Determine the [x, y] coordinate at the center of the cell enclosing the given text.  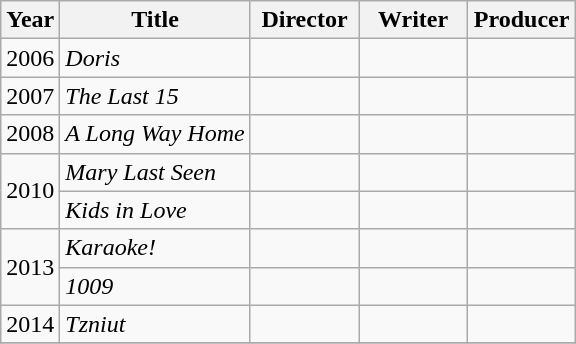
Kids in Love [155, 210]
2014 [30, 324]
1009 [155, 286]
Karaoke! [155, 248]
The Last 15 [155, 96]
2008 [30, 134]
Mary Last Seen [155, 172]
2010 [30, 191]
Year [30, 20]
Producer [522, 20]
2006 [30, 58]
Writer [414, 20]
2007 [30, 96]
A Long Way Home [155, 134]
2013 [30, 267]
Director [304, 20]
Tzniut [155, 324]
Doris [155, 58]
Title [155, 20]
